Provide the [X, Y] coordinate of the cell's center where the given text is located.  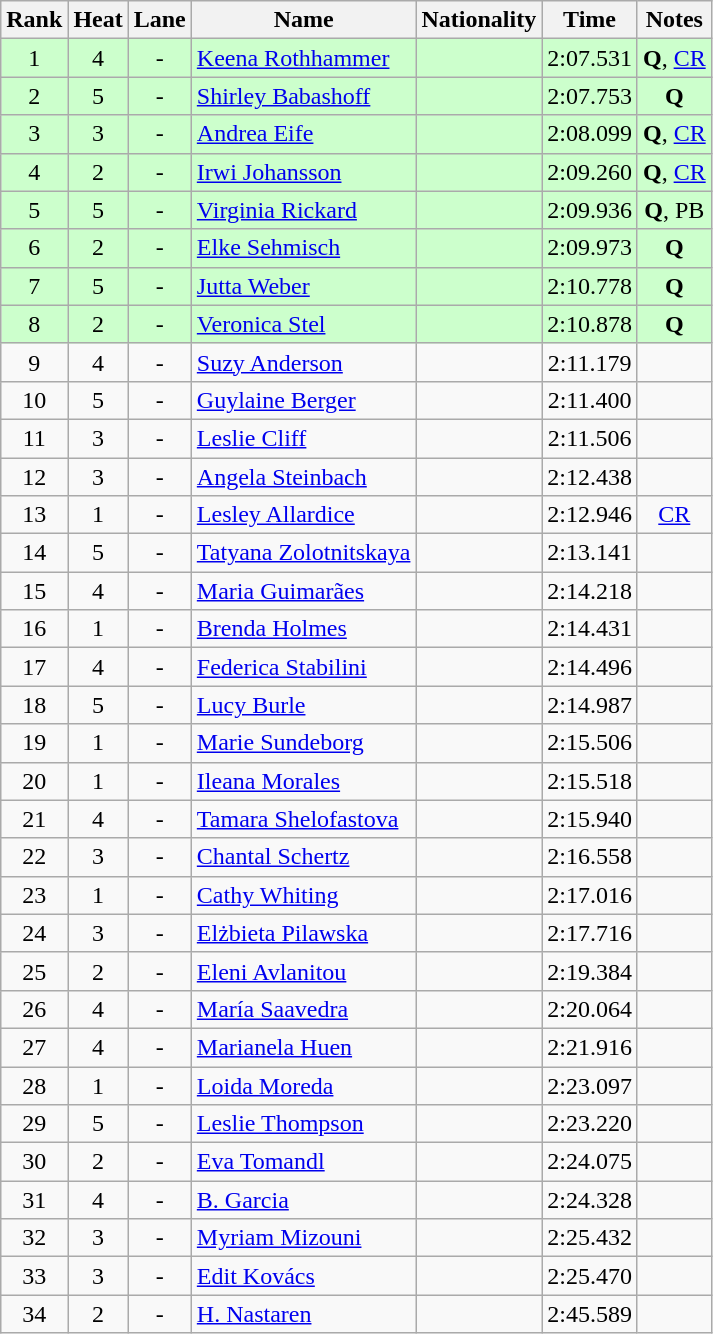
Marie Sundeborg [304, 743]
20 [34, 781]
2:14.496 [590, 667]
25 [34, 971]
Ileana Morales [304, 781]
Myriam Mizouni [304, 1238]
19 [34, 743]
H. Nastaren [304, 1314]
2:15.518 [590, 781]
Federica Stabilini [304, 667]
María Saavedra [304, 1009]
31 [34, 1200]
Edit Kovács [304, 1276]
2:23.220 [590, 1124]
22 [34, 857]
Angela Steinbach [304, 477]
26 [34, 1009]
Notes [674, 20]
Nationality [479, 20]
2:19.384 [590, 971]
13 [34, 515]
2:20.064 [590, 1009]
2:17.716 [590, 933]
Shirley Babashoff [304, 96]
2:09.973 [590, 248]
2:10.878 [590, 324]
33 [34, 1276]
2:08.099 [590, 134]
17 [34, 667]
Lesley Allardice [304, 515]
Marianela Huen [304, 1047]
2:09.260 [590, 172]
18 [34, 705]
Name [304, 20]
28 [34, 1085]
16 [34, 629]
2:07.753 [590, 96]
34 [34, 1314]
2:24.075 [590, 1162]
10 [34, 400]
Eleni Avlanitou [304, 971]
2:12.438 [590, 477]
Tatyana Zolotnitskaya [304, 553]
2:07.531 [590, 58]
Keena Rothhammer [304, 58]
Jutta Weber [304, 286]
2:14.218 [590, 591]
Chantal Schertz [304, 857]
Cathy Whiting [304, 895]
2:11.179 [590, 362]
Q, PB [674, 210]
Virginia Rickard [304, 210]
2:12.946 [590, 515]
7 [34, 286]
Leslie Thompson [304, 1124]
Eva Tomandl [304, 1162]
Irwi Johansson [304, 172]
2:21.916 [590, 1047]
14 [34, 553]
21 [34, 819]
9 [34, 362]
2:14.987 [590, 705]
2:15.506 [590, 743]
2:11.400 [590, 400]
2:24.328 [590, 1200]
2:13.141 [590, 553]
Heat [98, 20]
Time [590, 20]
Tamara Shelofastova [304, 819]
2:09.936 [590, 210]
Rank [34, 20]
8 [34, 324]
Guylaine Berger [304, 400]
2:25.432 [590, 1238]
Brenda Holmes [304, 629]
15 [34, 591]
2:45.589 [590, 1314]
Veronica Stel [304, 324]
27 [34, 1047]
30 [34, 1162]
B. Garcia [304, 1200]
29 [34, 1124]
2:25.470 [590, 1276]
Leslie Cliff [304, 438]
2:11.506 [590, 438]
6 [34, 248]
Elke Sehmisch [304, 248]
2:10.778 [590, 286]
Lane [160, 20]
2:14.431 [590, 629]
Lucy Burle [304, 705]
12 [34, 477]
CR [674, 515]
23 [34, 895]
2:15.940 [590, 819]
2:16.558 [590, 857]
2:23.097 [590, 1085]
Suzy Anderson [304, 362]
24 [34, 933]
Loida Moreda [304, 1085]
Elżbieta Pilawska [304, 933]
32 [34, 1238]
11 [34, 438]
2:17.016 [590, 895]
Maria Guimarães [304, 591]
Andrea Eife [304, 134]
